From the cell containing the given text, extract its center point as (x, y) coordinate. 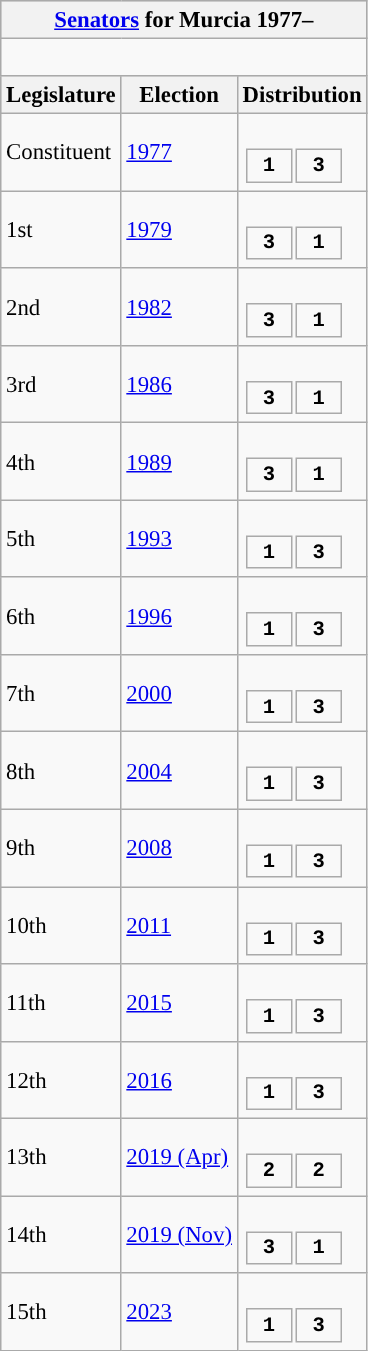
Senators for Murcia 1977– (184, 20)
11th (61, 1002)
3rd (61, 384)
5th (61, 538)
2 2 (302, 1158)
1993 (179, 538)
2008 (179, 848)
2019 (Nov) (179, 1234)
2019 (Apr) (179, 1158)
Distribution (302, 95)
1986 (179, 384)
1996 (179, 616)
12th (61, 1080)
6th (61, 616)
2011 (179, 926)
2015 (179, 1002)
15th (61, 1312)
2nd (61, 306)
7th (61, 694)
2004 (179, 770)
2000 (179, 694)
Constituent (61, 152)
14th (61, 1234)
Legislature (61, 95)
8th (61, 770)
10th (61, 926)
4th (61, 462)
1979 (179, 230)
1989 (179, 462)
Election (179, 95)
1982 (179, 306)
13th (61, 1158)
9th (61, 848)
1st (61, 230)
2023 (179, 1312)
2016 (179, 1080)
1977 (179, 152)
